Output the [x, y] coordinate of the center of the cell containing the given text.  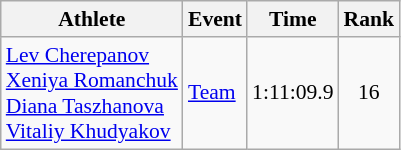
Lev CherepanovXeniya RomanchukDiana TaszhanovaVitaliy Khudyakov [92, 93]
Team [215, 93]
Event [215, 19]
Time [292, 19]
1:11:09.9 [292, 93]
Athlete [92, 19]
Rank [370, 19]
16 [370, 93]
